From the cell containing the given text, extract its center point as [x, y] coordinate. 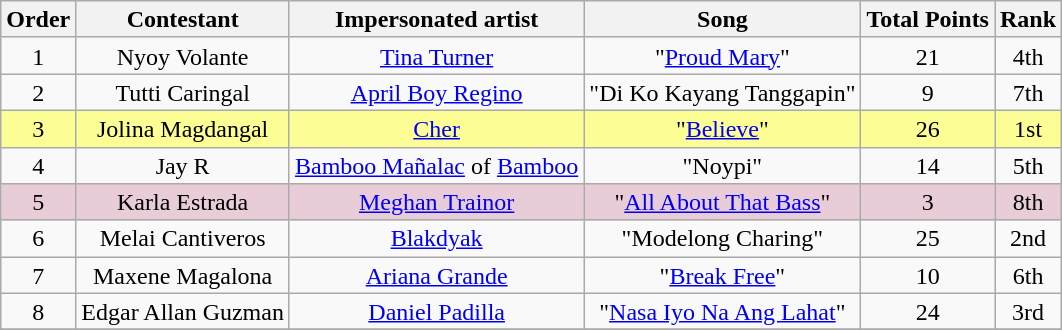
8th [1028, 202]
"Modelong Charing" [722, 238]
Edgar Allan Guzman [183, 312]
8 [38, 312]
Rank [1028, 20]
"Proud Mary" [722, 56]
"Noypi" [722, 166]
April Boy Regino [436, 92]
Total Points [928, 20]
25 [928, 238]
3rd [1028, 312]
Blakdyak [436, 238]
Karla Estrada [183, 202]
5 [38, 202]
10 [928, 276]
4 [38, 166]
Maxene Magalona [183, 276]
7th [1028, 92]
14 [928, 166]
"Di Ko Kayang Tanggapin" [722, 92]
Daniel Padilla [436, 312]
2 [38, 92]
2nd [1028, 238]
Ariana Grande [436, 276]
9 [928, 92]
1st [1028, 128]
7 [38, 276]
1 [38, 56]
"All About That Bass" [722, 202]
Bamboo Mañalac of Bamboo [436, 166]
Tina Turner [436, 56]
Cher [436, 128]
21 [928, 56]
Tutti Caringal [183, 92]
"Believe" [722, 128]
6th [1028, 276]
Song [722, 20]
6 [38, 238]
Jolina Magdangal [183, 128]
5th [1028, 166]
Meghan Trainor [436, 202]
Contestant [183, 20]
"Break Free" [722, 276]
24 [928, 312]
Nyoy Volante [183, 56]
Impersonated artist [436, 20]
Melai Cantiveros [183, 238]
Jay R [183, 166]
4th [1028, 56]
26 [928, 128]
Order [38, 20]
"Nasa Iyo Na Ang Lahat" [722, 312]
